For the text-containing cell, return its midpoint in [x, y] coordinate format. 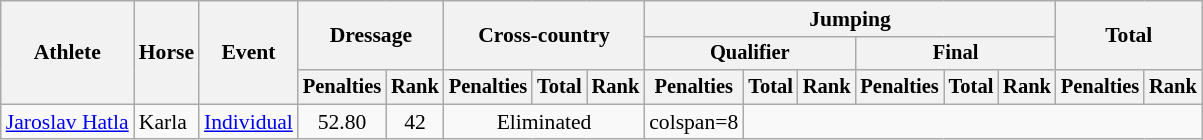
Jumping [850, 19]
colspan=8 [694, 122]
Event [248, 52]
42 [415, 122]
Individual [248, 122]
Athlete [68, 52]
Cross-country [544, 36]
Karla [166, 122]
Horse [166, 52]
Eliminated [544, 122]
Qualifier [750, 54]
Dressage [371, 36]
52.80 [342, 122]
Final [955, 54]
Jaroslav Hatla [68, 122]
